Return the (x, y) coordinate for the center point of the cell that contains the specified text.  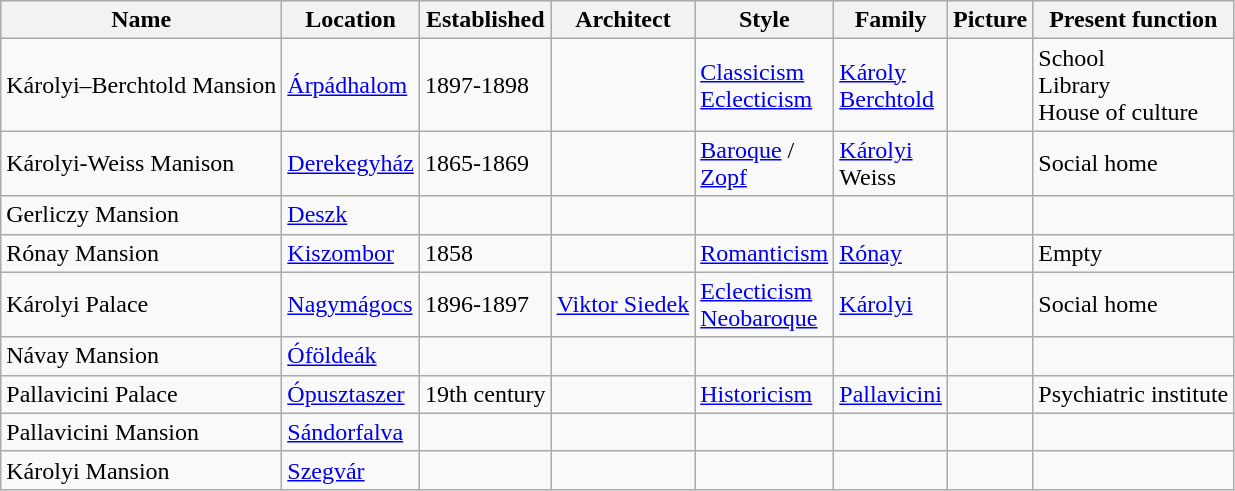
Established (485, 20)
Károlyi–Berchtold Mansion (142, 85)
Óföldeák (351, 356)
Sándorfalva (351, 432)
19th century (485, 394)
Návay Mansion (142, 356)
Nagymágocs (351, 304)
Viktor Siedek (623, 304)
Psychiatric institute (1134, 394)
Ópusztaszer (351, 394)
Pallavicini (891, 394)
Károlyi Mansion (142, 470)
Classicism Eclecticism (764, 85)
Kiszombor (351, 253)
Style (764, 20)
Family (891, 20)
Pallavicini Palace (142, 394)
Present function (1134, 20)
Romanticism (764, 253)
Károlyi Weiss (891, 164)
Pallavicini Mansion (142, 432)
Károlyi Palace (142, 304)
1858 (485, 253)
Árpádhalom (351, 85)
Gerliczy Mansion (142, 215)
Rónay Mansion (142, 253)
Empty (1134, 253)
Architect (623, 20)
Name (142, 20)
1896-1897 (485, 304)
Derekegyház (351, 164)
Rónay (891, 253)
1865-1869 (485, 164)
Szegvár (351, 470)
Eclecticism Neobaroque (764, 304)
Károly Berchtold (891, 85)
Picture (990, 20)
Károlyi (891, 304)
Baroque / Zopf (764, 164)
Deszk (351, 215)
Károlyi-Weiss Manison (142, 164)
School Library House of culture (1134, 85)
Location (351, 20)
Historicism (764, 394)
1897-1898 (485, 85)
